Detect which cell encompasses the target text, then output its [X, Y] center coordinate. 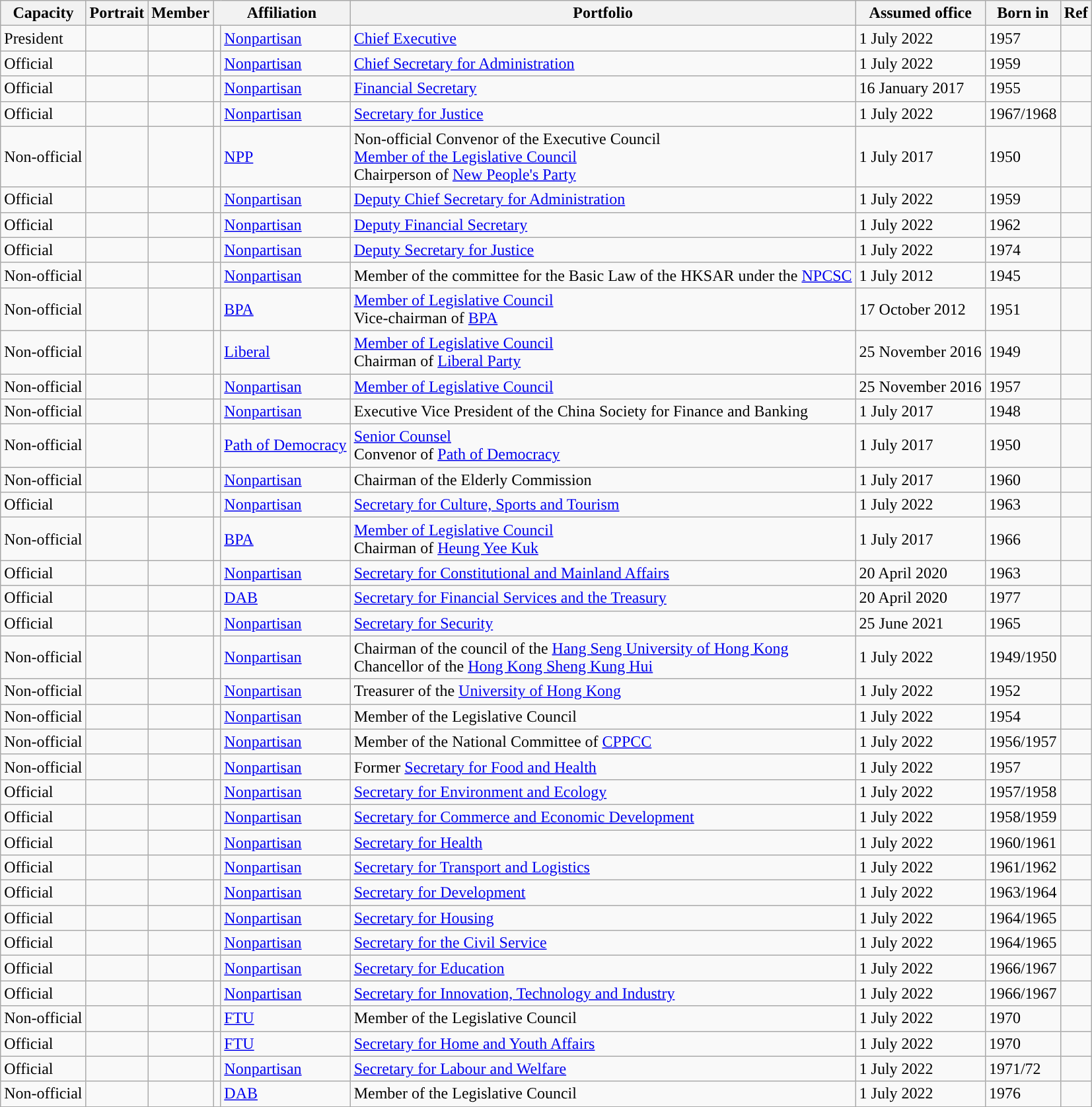
Secretary for Innovation, Technology and Industry [602, 993]
Deputy Chief Secretary for Administration [602, 200]
1958/1959 [1023, 817]
1949 [1023, 352]
Member of Legislative CouncilChairman of Heung Yee Kuk [602, 539]
1960/1961 [1023, 843]
Chairman of the Elderly Commission [602, 480]
Deputy Financial Secretary [602, 225]
1961/1962 [1023, 868]
1955 [1023, 89]
Affiliation [281, 13]
Secretary for Education [602, 968]
Member of Legislative Council [602, 387]
Secretary for Security [602, 623]
Portfolio [602, 13]
NPP [285, 157]
1957/1958 [1023, 792]
Chief Executive [602, 38]
Ref [1075, 13]
1962 [1023, 225]
Secretary for Home and Youth Affairs [602, 1044]
Executive Vice President of the China Society for Finance and Banking [602, 412]
1948 [1023, 412]
1951 [1023, 309]
Secretary for Development [602, 893]
1965 [1023, 623]
Financial Secretary [602, 89]
Non-official Convenor of the Executive CouncilMember of the Legislative CouncilChairperson of New People's Party [602, 157]
Liberal [285, 352]
Secretary for Health [602, 843]
1956/1957 [1023, 742]
Senior CounselConvenor of Path of Democracy [602, 445]
Member [181, 13]
1949/1950 [1023, 657]
Deputy Secretary for Justice [602, 250]
1976 [1023, 1094]
Secretary for Transport and Logistics [602, 868]
Secretary for Justice [602, 114]
Assumed office [920, 13]
Member of the committee for the Basic Law of the HKSAR under the NPCSC [602, 275]
Member of the National Committee of CPPCC [602, 742]
1971/72 [1023, 1069]
Capacity [44, 13]
Secretary for Commerce and Economic Development [602, 817]
Path of Democracy [285, 445]
Member of Legislative CouncilChairman of Liberal Party [602, 352]
Secretary for the Civil Service [602, 943]
Secretary for Labour and Welfare [602, 1069]
Chairman of the council of the Hang Seng University of Hong KongChancellor of the Hong Kong Sheng Kung Hui [602, 657]
Treasurer of the University of Hong Kong [602, 691]
1954 [1023, 716]
1945 [1023, 275]
President [44, 38]
1960 [1023, 480]
Secretary for Constitutional and Mainland Affairs [602, 573]
Secretary for Environment and Ecology [602, 792]
1967/1968 [1023, 114]
1974 [1023, 250]
1977 [1023, 598]
16 January 2017 [920, 89]
Secretary for Financial Services and the Treasury [602, 598]
Chief Secretary for Administration [602, 63]
1952 [1023, 691]
Secretary for Housing [602, 918]
25 June 2021 [920, 623]
Member of Legislative CouncilVice-chairman of BPA [602, 309]
1966 [1023, 539]
Former Secretary for Food and Health [602, 767]
Portrait [117, 13]
17 October 2012 [920, 309]
Born in [1023, 13]
Secretary for Culture, Sports and Tourism [602, 505]
1963/1964 [1023, 893]
1 July 2012 [920, 275]
